Locate the cell with the specified text and output its (X, Y) center coordinate. 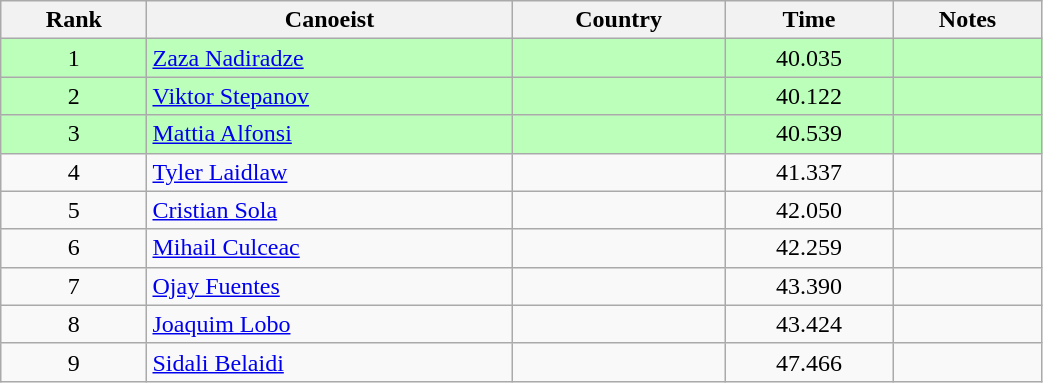
Mattia Alfonsi (330, 134)
Tyler Laidlaw (330, 172)
Ojay Fuentes (330, 286)
Notes (968, 20)
Viktor Stepanov (330, 96)
9 (74, 362)
41.337 (809, 172)
40.539 (809, 134)
43.424 (809, 324)
Country (618, 20)
1 (74, 58)
8 (74, 324)
40.035 (809, 58)
7 (74, 286)
40.122 (809, 96)
5 (74, 210)
Joaquim Lobo (330, 324)
47.466 (809, 362)
Sidali Belaidi (330, 362)
Time (809, 20)
42.050 (809, 210)
42.259 (809, 248)
Zaza Nadiradze (330, 58)
43.390 (809, 286)
4 (74, 172)
3 (74, 134)
6 (74, 248)
Mihail Culceac (330, 248)
2 (74, 96)
Cristian Sola (330, 210)
Canoeist (330, 20)
Rank (74, 20)
